Search for the cell housing the specified text and yield its (x, y) center coordinate. 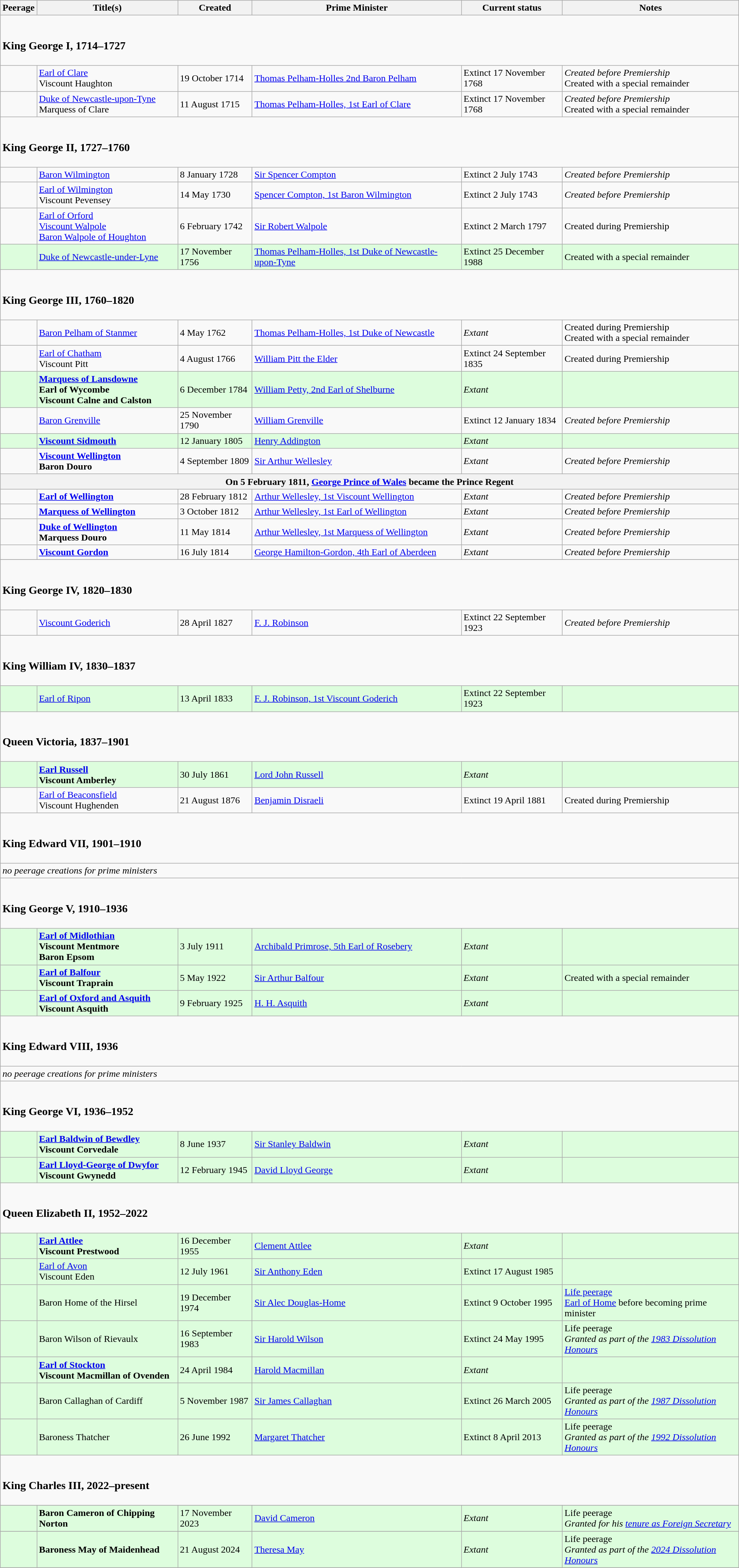
Sir Arthur Wellesley (357, 461)
Viscount Sidmouth (107, 441)
Henry Addington (357, 441)
F. J. Robinson, 1st Viscount Goderich (357, 698)
16 September 1983 (215, 1339)
On 5 February 1811, George Prince of Wales became the Prince Regent (369, 481)
Notes (651, 8)
Earl of AvonViscount Eden (107, 1271)
Baron Home of the Hirsel (107, 1302)
F. J. Robinson (357, 623)
King George V, 1910–1936 (369, 904)
4 September 1809 (215, 461)
Archibald Primrose, 5th Earl of Rosebery (357, 947)
Life peerageGranted as part of the 1987 Dissolution Honours (651, 1401)
13 April 1833 (215, 698)
Viscount WellingtonBaron Douro (107, 461)
Viscount Gordon (107, 552)
Extinct 19 April 1881 (512, 800)
Duke of Newcastle-upon-TyneMarquess of Clare (107, 104)
Baron Pelham of Stanmer (107, 333)
17 November 2023 (215, 1518)
12 February 1945 (215, 1170)
Viscount Goderich (107, 623)
Earl AttleeViscount Prestwood (107, 1246)
David Cameron (357, 1518)
Baron Grenville (107, 421)
Peerage (19, 8)
Earl RussellViscount Amberley (107, 774)
Life peerageGranted as part of the 2024 Dissolution Honours (651, 1549)
14 May 1730 (215, 195)
Earl of OrfordViscount WalpoleBaron Walpole of Houghton (107, 226)
Earl Lloyd-George of DwyforViscount Gwynedd (107, 1170)
11 May 1814 (215, 532)
Benjamin Disraeli (357, 800)
Baron Callaghan of Cardiff (107, 1401)
Baron Wilmington (107, 174)
Earl Baldwin of BewdleyViscount Corvedale (107, 1144)
12 January 1805 (215, 441)
King George II, 1727–1760 (369, 142)
Extinct 2 March 1797 (512, 226)
3 July 1911 (215, 947)
King George VI, 1936–1952 (369, 1106)
William Grenville (357, 421)
King George IV, 1820–1830 (369, 585)
17 November 1756 (215, 257)
12 July 1961 (215, 1271)
19 December 1974 (215, 1302)
Extinct 24 May 1995 (512, 1339)
Earl of Oxford and AsquithViscount Asquith (107, 1003)
George Hamilton-Gordon, 4th Earl of Aberdeen (357, 552)
Clement Attlee (357, 1246)
Created during PremiershipCreated with a special remainder (651, 333)
21 August 2024 (215, 1549)
Extinct 26 March 2005 (512, 1401)
Arthur Wellesley, 1st Marquess of Wellington (357, 532)
King William IV, 1830–1837 (369, 661)
Baron Wilson of Rievaulx (107, 1339)
King Charles III, 2022–present (369, 1480)
Earl of BalfourViscount Traprain (107, 978)
Harold Macmillan (357, 1370)
6 February 1742 (215, 226)
Sir James Callaghan (357, 1401)
Extinct 24 September 1835 (512, 358)
11 August 1715 (215, 104)
Life peerageEarl of Home before becoming prime minister (651, 1302)
Earl of WilmingtonViscount Pevensey (107, 195)
Marquess of Wellington (107, 511)
Prime Minister (357, 8)
Earl of Ripon (107, 698)
Spencer Compton, 1st Baron Wilmington (357, 195)
Sir Harold Wilson (357, 1339)
Arthur Wellesley, 1st Viscount Wellington (357, 496)
David Lloyd George (357, 1170)
Sir Arthur Balfour (357, 978)
Queen Elizabeth II, 1952–2022 (369, 1208)
Life peerageGranted as part of the 1992 Dissolution Honours (651, 1437)
Sir Alec Douglas-Home (357, 1302)
Extinct 17 August 1985 (512, 1271)
16 July 1814 (215, 552)
Baron Cameron of Chipping Norton (107, 1518)
6 December 1784 (215, 389)
19 October 1714 (215, 78)
Margaret Thatcher (357, 1437)
Sir Robert Walpole (357, 226)
Earl of ClareViscount Haughton (107, 78)
Extinct 8 April 2013 (512, 1437)
Sir Stanley Baldwin (357, 1144)
4 August 1766 (215, 358)
30 July 1861 (215, 774)
5 November 1987 (215, 1401)
Current status (512, 8)
9 February 1925 (215, 1003)
Title(s) (107, 8)
8 June 1937 (215, 1144)
Duke of WellingtonMarquess Douro (107, 532)
H. H. Asquith (357, 1003)
16 December 1955 (215, 1246)
Created (215, 8)
5 May 1922 (215, 978)
28 February 1812 (215, 496)
Earl of StocktonViscount Macmillan of Ovenden (107, 1370)
Duke of Newcastle-under-Lyne (107, 257)
Thomas Pelham-Holles, 1st Duke of Newcastle (357, 333)
Life peerageGranted for his tenure as Foreign Secretary (651, 1518)
Life peerageGranted as part of the 1983 Dissolution Honours (651, 1339)
8 January 1728 (215, 174)
Thomas Pelham-Holles 2nd Baron Pelham (357, 78)
King George I, 1714–1727 (369, 40)
King George III, 1760–1820 (369, 295)
Baroness Thatcher (107, 1437)
25 November 1790 (215, 421)
William Pitt the Elder (357, 358)
Thomas Pelham-Holles, 1st Earl of Clare (357, 104)
Marquess of LansdowneEarl of WycombeViscount Calne and Calston (107, 389)
28 April 1827 (215, 623)
Sir Anthony Eden (357, 1271)
Theresa May (357, 1549)
Earl of BeaconsfieldViscount Hughenden (107, 800)
Arthur Wellesley, 1st Earl of Wellington (357, 511)
William Petty, 2nd Earl of Shelburne (357, 389)
Extinct 9 October 1995 (512, 1302)
3 October 1812 (215, 511)
Extinct 12 January 1834 (512, 421)
26 June 1992 (215, 1437)
King Edward VII, 1901–1910 (369, 838)
Extinct 25 December 1988 (512, 257)
Sir Spencer Compton (357, 174)
Earl of Wellington (107, 496)
Earl of ChathamViscount Pitt (107, 358)
Thomas Pelham-Holles, 1st Duke of Newcastle-upon-Tyne (357, 257)
Queen Victoria, 1837–1901 (369, 736)
24 April 1984 (215, 1370)
Earl of MidlothianViscount MentmoreBaron Epsom (107, 947)
Baroness May of Maidenhead (107, 1549)
Lord John Russell (357, 774)
21 August 1876 (215, 800)
King Edward VIII, 1936 (369, 1041)
4 May 1762 (215, 333)
